Find where the given text appears and provide that cell's center as [X, Y] coordinate. 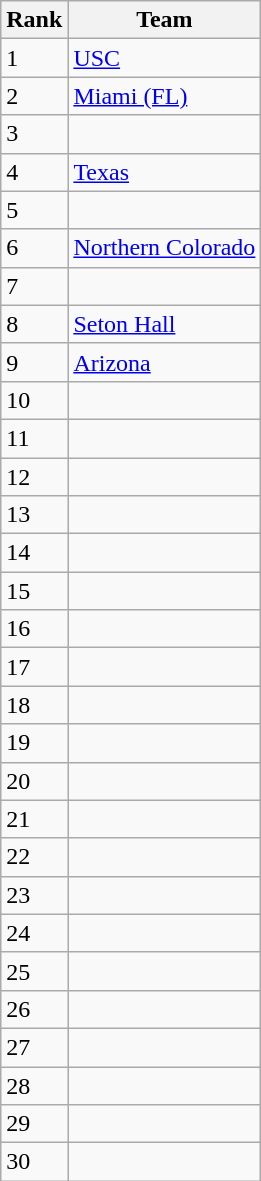
Rank [34, 20]
28 [34, 1085]
1 [34, 58]
3 [34, 134]
25 [34, 971]
Miami (FL) [164, 96]
16 [34, 629]
5 [34, 210]
USC [164, 58]
Seton Hall [164, 324]
13 [34, 515]
Team [164, 20]
15 [34, 591]
Texas [164, 172]
10 [34, 400]
17 [34, 667]
8 [34, 324]
23 [34, 895]
18 [34, 705]
7 [34, 286]
29 [34, 1124]
14 [34, 553]
6 [34, 248]
20 [34, 781]
Northern Colorado [164, 248]
24 [34, 933]
26 [34, 1009]
12 [34, 477]
11 [34, 438]
19 [34, 743]
9 [34, 362]
27 [34, 1047]
30 [34, 1162]
21 [34, 819]
22 [34, 857]
Arizona [164, 362]
2 [34, 96]
4 [34, 172]
